Capture the cell that displays the provided text and extract its (X, Y) central coordinate. 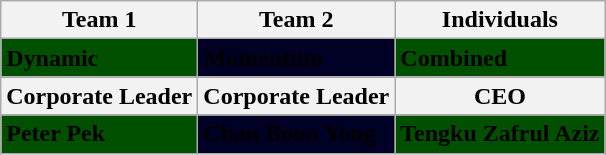
Chan Boon Yong (296, 134)
Dynamic (100, 58)
Team 2 (296, 20)
Combined (500, 58)
Peter Pek (100, 134)
CEO (500, 96)
Individuals (500, 20)
Tengku Zafrul Aziz (500, 134)
Momentum (296, 58)
Team 1 (100, 20)
